Capture the cell that displays the provided text and extract its [x, y] central coordinate. 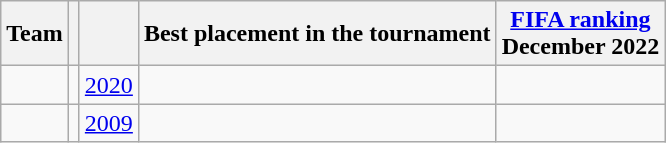
Best placement in the tournament [317, 34]
2009 [108, 123]
2020 [108, 85]
FIFA rankingDecember 2022 [580, 34]
Team [35, 34]
